Locate the cell with the specified text and output its (X, Y) center coordinate. 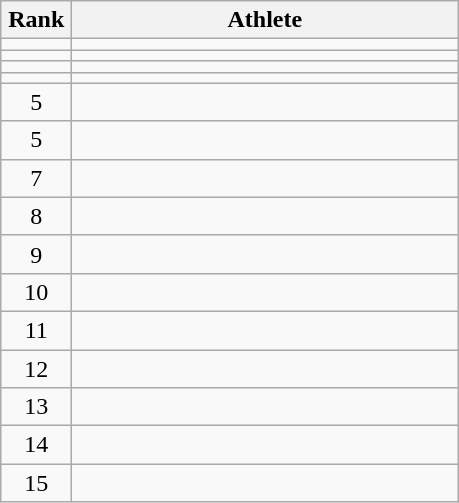
Rank (36, 20)
13 (36, 407)
Athlete (265, 20)
14 (36, 445)
8 (36, 216)
15 (36, 483)
9 (36, 254)
10 (36, 292)
11 (36, 330)
7 (36, 178)
12 (36, 369)
